Locate the cell with the specified text and output its [X, Y] center coordinate. 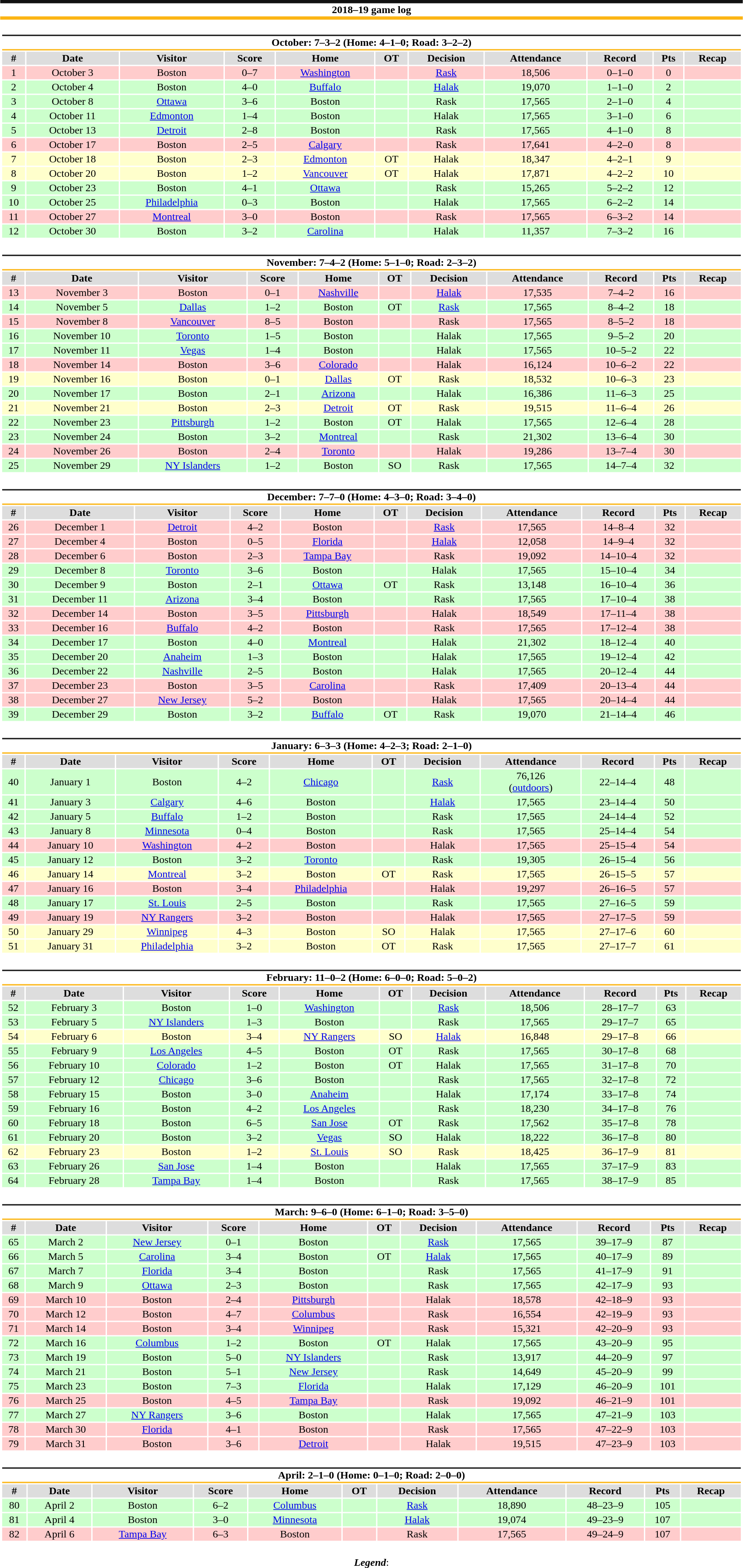
0–5 [255, 542]
November 23 [82, 422]
December 17 [80, 642]
March 23 [66, 1386]
January 5 [70, 817]
16–10–4 [619, 585]
6–2–2 [620, 202]
5–1 [234, 1372]
October 8 [72, 102]
5–2–2 [620, 188]
November 14 [82, 364]
February 28 [74, 1181]
21–14–4 [619, 715]
46–20–9 [614, 1386]
March 31 [66, 1444]
8–4–2 [621, 307]
18,549 [532, 613]
December 6 [80, 556]
26–16–5 [618, 888]
11,357 [535, 231]
40–17–9 [614, 1257]
30–17–8 [620, 1051]
October 13 [72, 131]
42–20–9 [614, 1328]
62 [13, 1152]
17–11–4 [619, 613]
January 1 [70, 781]
97 [667, 1357]
44–20–9 [614, 1357]
21 [13, 408]
22–14–4 [618, 781]
49–23–9 [605, 1520]
December 27 [80, 700]
33 [13, 628]
4–1–0 [620, 131]
March 12 [66, 1314]
27–17–5 [618, 917]
9–5–2 [621, 336]
1–0 [254, 1008]
3–1–0 [620, 116]
January 29 [70, 932]
20–14–4 [619, 700]
6–5 [254, 1123]
17,129 [526, 1386]
4–6 [244, 802]
53 [13, 1022]
48–23–9 [605, 1506]
March 7 [66, 1271]
December 14 [80, 613]
32–17–8 [620, 1080]
March 10 [66, 1300]
15,321 [526, 1328]
18,532 [538, 379]
34–17–8 [620, 1108]
November 29 [82, 466]
17,871 [535, 173]
19–12–4 [619, 657]
25–14–4 [618, 831]
January 31 [70, 946]
27–17–6 [618, 932]
October 18 [72, 159]
1 [14, 73]
75 [13, 1386]
February 5 [74, 1022]
10–6–3 [621, 379]
January 3 [70, 802]
October 27 [72, 217]
6–2 [220, 1506]
13–6–4 [621, 437]
December 1 [80, 527]
11–6–3 [621, 393]
March 27 [66, 1415]
February 6 [74, 1037]
October 23 [72, 188]
67 [13, 1271]
29–17–8 [620, 1037]
36–17–9 [620, 1152]
17,174 [534, 1094]
December 16 [80, 628]
14–7–4 [621, 466]
March 25 [66, 1401]
0–4 [244, 831]
March 9 [66, 1286]
October 20 [72, 173]
January: 6–3–3 (Home: 4–2–3; Road: 2–1–0) [371, 746]
36–17–8 [620, 1137]
19,305 [531, 860]
December 9 [80, 585]
71 [13, 1328]
December 4 [80, 542]
55 [13, 1051]
1–5 [273, 336]
42–18–9 [614, 1300]
31–17–8 [620, 1066]
March 19 [66, 1357]
5–0 [234, 1357]
17,535 [538, 293]
24 [13, 451]
23–14–4 [618, 802]
2–8 [250, 131]
February 12 [74, 1080]
October 30 [72, 231]
October 11 [72, 116]
82 [14, 1534]
November 16 [82, 379]
2018–19 game log [371, 10]
January 10 [70, 846]
1–1–0 [620, 87]
8–5 [273, 322]
19,074 [512, 1520]
4–3 [244, 932]
7–4–2 [621, 293]
November 3 [82, 293]
105 [663, 1506]
17,641 [535, 144]
November 8 [82, 322]
83 [671, 1166]
29 [13, 571]
13 [13, 293]
42–17–9 [614, 1286]
2–1–0 [620, 102]
69 [13, 1300]
4–2–1 [620, 159]
29–17–7 [620, 1022]
11–6–4 [621, 408]
19,297 [531, 888]
April 2 [59, 1506]
0–3 [250, 202]
18,230 [534, 1108]
43–20–9 [614, 1343]
35 [13, 657]
10–6–2 [621, 364]
6–3 [220, 1534]
16,554 [526, 1314]
December 22 [80, 671]
37 [13, 686]
18,425 [534, 1152]
15,265 [535, 188]
November 26 [82, 451]
14–10–4 [619, 556]
64 [13, 1181]
13–7–4 [621, 451]
February 15 [74, 1094]
April: 2–1–0 (Home: 0–1–0; Road: 2–0–0) [371, 1475]
October 25 [72, 202]
35–17–8 [620, 1123]
77 [13, 1415]
85 [671, 1181]
27–17–7 [618, 946]
31 [13, 599]
42–19–9 [614, 1314]
11 [14, 217]
December 29 [80, 715]
16,848 [534, 1037]
27 [13, 542]
7 [14, 159]
December 8 [80, 571]
January 16 [70, 888]
March: 9–6–0 (Home: 6–1–0; Road: 3–5–0) [371, 1212]
14–9–4 [619, 542]
26–15–5 [618, 874]
February: 11–0–2 (Home: 6–0–0; Road: 5–0–2) [371, 978]
January 14 [70, 874]
15 [13, 322]
December: 7–7–0 (Home: 4–3–0; Road: 3–4–0) [371, 497]
January 19 [70, 917]
18–12–4 [619, 642]
43 [13, 831]
March 21 [66, 1372]
November 10 [82, 336]
46–21–9 [614, 1401]
47–21–9 [614, 1415]
November 5 [82, 307]
November 17 [82, 393]
4–2–2 [620, 173]
November 21 [82, 408]
12,058 [532, 542]
18,890 [512, 1506]
25–15–4 [618, 846]
95 [667, 1343]
91 [667, 1271]
18,222 [534, 1137]
39 [13, 715]
March 30 [66, 1430]
0 [669, 73]
16,124 [538, 364]
0–1–0 [620, 73]
5–2 [255, 700]
4–2–0 [620, 144]
26–15–4 [618, 860]
0–7 [250, 73]
December 11 [80, 599]
27–16–5 [618, 903]
8–5–2 [621, 322]
49 [13, 917]
17,409 [532, 686]
41–17–9 [614, 1271]
April 4 [59, 1520]
March 2 [66, 1242]
3 [14, 102]
February 3 [74, 1008]
19 [13, 379]
24–14–4 [618, 817]
49–24–9 [605, 1534]
15–10–4 [619, 571]
28–17–7 [620, 1008]
89 [667, 1257]
17–10–4 [619, 599]
March 5 [66, 1257]
14–8–4 [619, 527]
February 20 [74, 1137]
17,562 [534, 1123]
47–23–9 [614, 1444]
February 26 [74, 1166]
39–17–9 [614, 1242]
February 23 [74, 1152]
6–3–2 [620, 217]
73 [13, 1357]
7–3 [234, 1386]
18,578 [526, 1300]
16,386 [538, 393]
33–17–8 [620, 1094]
45–20–9 [614, 1372]
October 4 [72, 87]
November 11 [82, 351]
17–12–4 [619, 628]
November: 7–4–2 (Home: 5–1–0; Road: 2–3–2) [371, 263]
October: 7–3–2 (Home: 4–1–0; Road: 3–2–2) [371, 43]
10–5–2 [621, 351]
17 [13, 351]
37–17–9 [620, 1166]
January 12 [70, 860]
47 [13, 888]
76,126(outdoors) [531, 781]
13,917 [526, 1357]
47–22–9 [614, 1430]
14,649 [526, 1372]
45 [13, 860]
51 [13, 946]
58 [13, 1094]
April 6 [59, 1534]
41 [13, 802]
December 20 [80, 657]
March 14 [66, 1328]
87 [667, 1242]
4–7 [234, 1314]
19,286 [538, 451]
79 [13, 1444]
December 23 [80, 686]
13,148 [532, 585]
12–6–4 [621, 422]
October 3 [72, 73]
February 16 [74, 1108]
October 17 [72, 144]
38–17–9 [620, 1181]
20–12–4 [619, 671]
January 8 [70, 831]
March 16 [66, 1343]
20–13–4 [619, 686]
99 [667, 1372]
7–3–2 [620, 231]
February 18 [74, 1123]
February 10 [74, 1066]
November 24 [82, 437]
5 [14, 131]
18,347 [535, 159]
February 9 [74, 1051]
January 17 [70, 903]
